Search for the cell housing the specified text and yield its (X, Y) center coordinate. 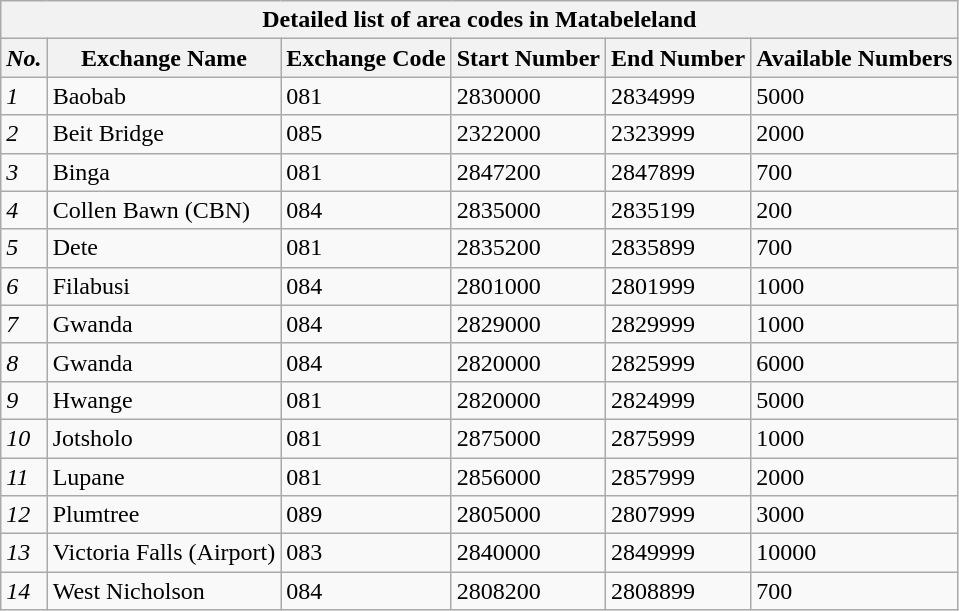
3000 (854, 515)
2801000 (528, 286)
2875000 (528, 438)
Binga (164, 172)
8 (24, 362)
12 (24, 515)
Victoria Falls (Airport) (164, 553)
Detailed list of area codes in Matabeleland (480, 20)
10 (24, 438)
2322000 (528, 134)
6000 (854, 362)
2801999 (678, 286)
3 (24, 172)
2805000 (528, 515)
6 (24, 286)
2857999 (678, 477)
089 (366, 515)
11 (24, 477)
10000 (854, 553)
14 (24, 591)
2808899 (678, 591)
7 (24, 324)
2829999 (678, 324)
Baobab (164, 96)
2 (24, 134)
Collen Bawn (CBN) (164, 210)
2835199 (678, 210)
2856000 (528, 477)
Plumtree (164, 515)
Hwange (164, 400)
End Number (678, 58)
Lupane (164, 477)
2323999 (678, 134)
2875999 (678, 438)
200 (854, 210)
9 (24, 400)
Available Numbers (854, 58)
Jotsholo (164, 438)
2849999 (678, 553)
No. (24, 58)
2824999 (678, 400)
2825999 (678, 362)
2835200 (528, 248)
4 (24, 210)
2847200 (528, 172)
085 (366, 134)
2808200 (528, 591)
083 (366, 553)
2834999 (678, 96)
West Nicholson (164, 591)
1 (24, 96)
Dete (164, 248)
2847899 (678, 172)
5 (24, 248)
2835899 (678, 248)
Start Number (528, 58)
2807999 (678, 515)
2840000 (528, 553)
2835000 (528, 210)
2830000 (528, 96)
Beit Bridge (164, 134)
13 (24, 553)
Exchange Code (366, 58)
2829000 (528, 324)
Exchange Name (164, 58)
Filabusi (164, 286)
